Return the [X, Y] coordinate for the center point of the cell that contains the specified text.  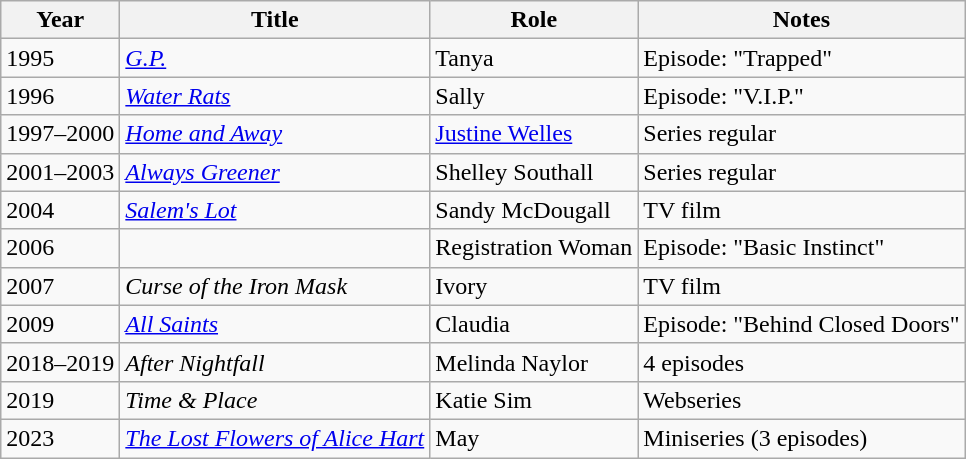
Salem's Lot [275, 210]
Role [534, 20]
Year [60, 20]
2004 [60, 210]
Justine Welles [534, 134]
4 episodes [802, 362]
2001–2003 [60, 172]
2023 [60, 438]
Katie Sim [534, 400]
Episode: "V.I.P." [802, 96]
2019 [60, 400]
Melinda Naylor [534, 362]
All Saints [275, 324]
1997–2000 [60, 134]
2009 [60, 324]
Webseries [802, 400]
Registration Woman [534, 248]
Episode: "Basic Instinct" [802, 248]
1996 [60, 96]
Sandy McDougall [534, 210]
Home and Away [275, 134]
Miniseries (3 episodes) [802, 438]
The Lost Flowers of Alice Hart [275, 438]
1995 [60, 58]
Sally [534, 96]
Claudia [534, 324]
May [534, 438]
2018–2019 [60, 362]
Shelley Southall [534, 172]
Water Rats [275, 96]
Episode: "Trapped" [802, 58]
After Nightfall [275, 362]
G.P. [275, 58]
Notes [802, 20]
Tanya [534, 58]
Ivory [534, 286]
Time & Place [275, 400]
Curse of the Iron Mask [275, 286]
Always Greener [275, 172]
Title [275, 20]
2007 [60, 286]
Episode: "Behind Closed Doors" [802, 324]
2006 [60, 248]
